Pinpoint the cell where the given text exists, returning its [X, Y] midpoint coordinate. 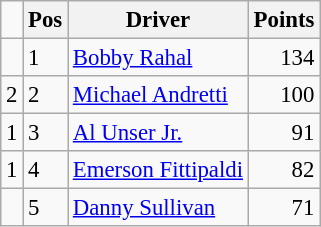
82 [284, 170]
134 [284, 58]
Bobby Rahal [158, 58]
Emerson Fittipaldi [158, 170]
5 [46, 208]
Al Unser Jr. [158, 133]
4 [46, 170]
Pos [46, 20]
Points [284, 20]
71 [284, 208]
100 [284, 95]
3 [46, 133]
Driver [158, 20]
Michael Andretti [158, 95]
91 [284, 133]
Danny Sullivan [158, 208]
